Capture the cell that displays the provided text and extract its [x, y] central coordinate. 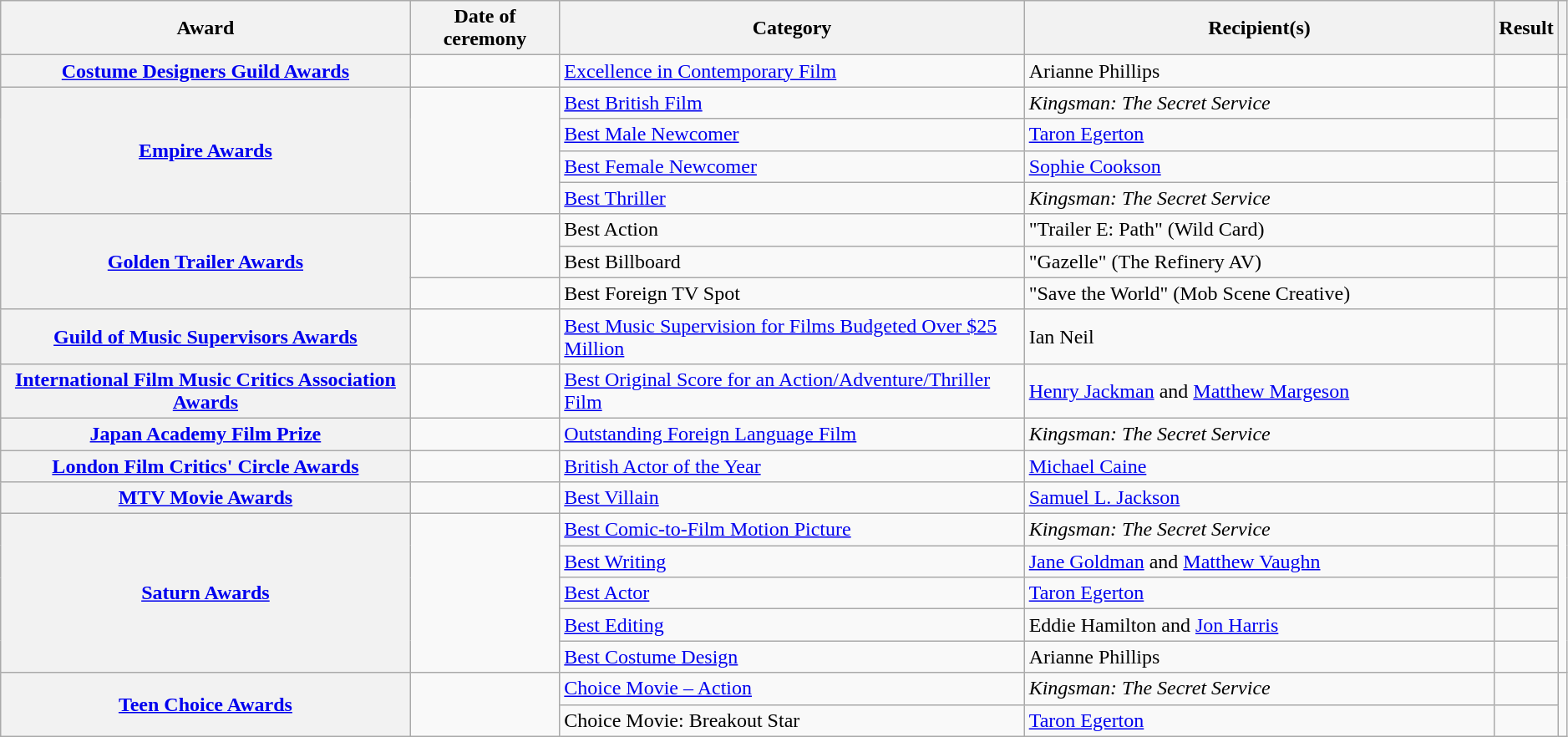
Empire Awards [206, 150]
Sophie Cookson [1260, 166]
Jane Goldman and Matthew Vaughn [1260, 562]
Best Male Newcomer [792, 135]
Best Actor [792, 593]
Result [1526, 28]
Best Action [792, 230]
Award [206, 28]
Best Music Supervision for Films Budgeted Over $25 Million [792, 336]
Best Female Newcomer [792, 166]
Best Editing [792, 625]
Samuel L. Jackson [1260, 498]
London Film Critics' Circle Awards [206, 465]
Ian Neil [1260, 336]
Saturn Awards [206, 593]
International Film Music Critics Association Awards [206, 391]
Choice Movie: Breakout Star [792, 720]
Best Writing [792, 562]
Guild of Music Supervisors Awards [206, 336]
British Actor of the Year [792, 465]
Eddie Hamilton and Jon Harris [1260, 625]
Outstanding Foreign Language Film [792, 434]
Date of ceremony [485, 28]
Michael Caine [1260, 465]
Teen Choice Awards [206, 704]
"Save the World" (Mob Scene Creative) [1260, 293]
Choice Movie – Action [792, 689]
Best Billboard [792, 262]
"Gazelle" (The Refinery AV) [1260, 262]
Japan Academy Film Prize [206, 434]
Best British Film [792, 103]
Excellence in Contemporary Film [792, 71]
Henry Jackman and Matthew Margeson [1260, 391]
Recipient(s) [1260, 28]
Golden Trailer Awards [206, 262]
Category [792, 28]
"Trailer E: Path" (Wild Card) [1260, 230]
Best Villain [792, 498]
Best Costume Design [792, 657]
Best Foreign TV Spot [792, 293]
Best Thriller [792, 198]
MTV Movie Awards [206, 498]
Best Original Score for an Action/Adventure/Thriller Film [792, 391]
Costume Designers Guild Awards [206, 71]
Best Comic-to-Film Motion Picture [792, 530]
